Pinpoint the cell where the given text exists, returning its (x, y) midpoint coordinate. 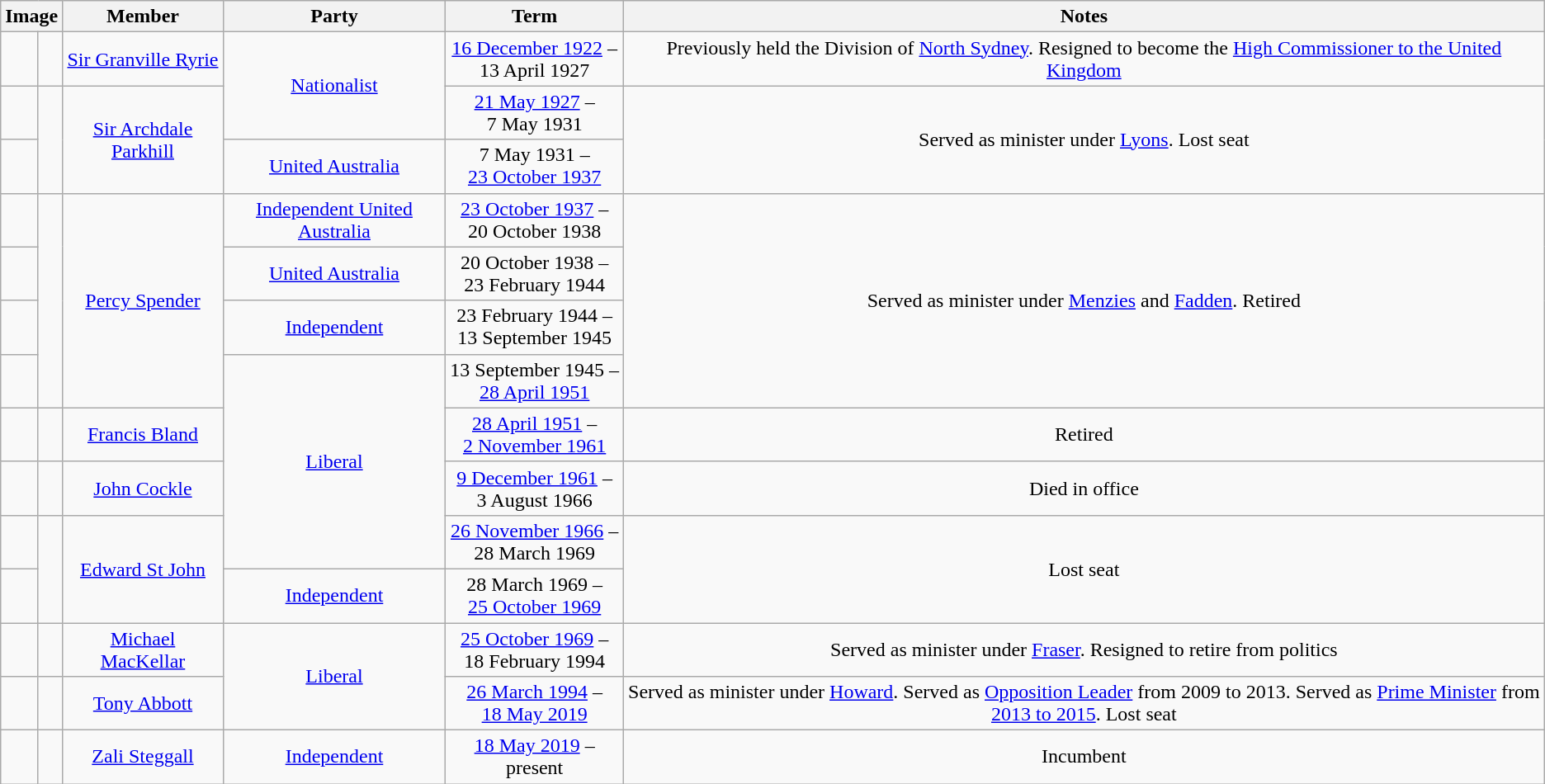
Party (334, 17)
Member (143, 17)
7 May 1931 –23 October 1937 (535, 167)
Served as minister under Howard. Served as Opposition Leader from 2009 to 2013. Served as Prime Minister from 2013 to 2015. Lost seat (1084, 703)
26 March 1994 –18 May 2019 (535, 703)
23 February 1944 –13 September 1945 (535, 327)
Michael MacKellar (143, 649)
Sir Archdale Parkhill (143, 139)
21 May 1927 –7 May 1931 (535, 112)
20 October 1938 –23 February 1944 (535, 274)
Edward St John (143, 569)
18 May 2019 –present (535, 758)
Previously held the Division of North Sydney. Resigned to become the High Commissioner to the United Kingdom (1084, 59)
25 October 1969 –18 February 1994 (535, 649)
28 April 1951 –2 November 1961 (535, 434)
Francis Bland (143, 434)
Lost seat (1084, 569)
Tony Abbott (143, 703)
Image (31, 17)
Nationalist (334, 86)
Percy Spender (143, 300)
23 October 1937 –20 October 1938 (535, 220)
Notes (1084, 17)
Served as minister under Lyons. Lost seat (1084, 139)
Term (535, 17)
26 November 1966 –28 March 1969 (535, 541)
Independent United Australia (334, 220)
John Cockle (143, 489)
28 March 1969 –25 October 1969 (535, 596)
Retired (1084, 434)
Served as minister under Fraser. Resigned to retire from politics (1084, 649)
Died in office (1084, 489)
Zali Steggall (143, 758)
16 December 1922 –13 April 1927 (535, 59)
Served as minister under Menzies and Fadden. Retired (1084, 300)
Sir Granville Ryrie (143, 59)
Incumbent (1084, 758)
13 September 1945 –28 April 1951 (535, 381)
9 December 1961 –3 August 1966 (535, 489)
